Scan for the cell matching the given text and deliver its [x, y] coordinate at center. 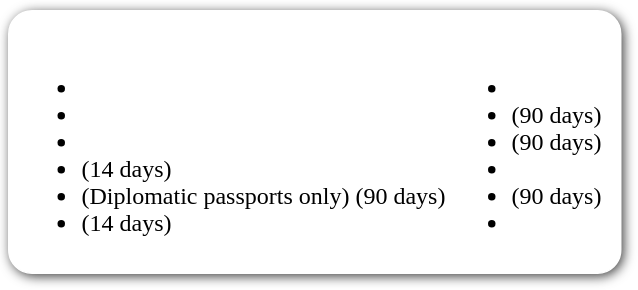
(14 days) (Diplomatic passports only) (90 days) (14 days) [234, 142]
(90 days) (90 days) (90 days) [526, 142]
